Locate the cell with the specified text and output its [X, Y] center coordinate. 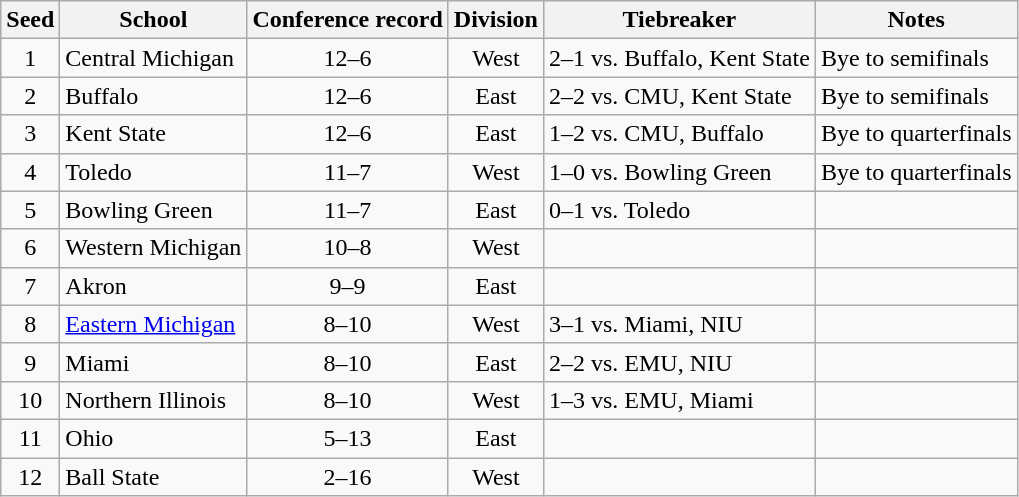
Kent State [154, 134]
Akron [154, 286]
Toledo [154, 172]
Buffalo [154, 96]
2–2 vs. CMU, Kent State [679, 96]
2–16 [348, 477]
Division [496, 20]
12 [30, 477]
Miami [154, 362]
1–3 vs. EMU, Miami [679, 400]
Ball State [154, 477]
10–8 [348, 248]
School [154, 20]
1–0 vs. Bowling Green [679, 172]
1–2 vs. CMU, Buffalo [679, 134]
9 [30, 362]
Notes [916, 20]
6 [30, 248]
5–13 [348, 438]
Eastern Michigan [154, 324]
8 [30, 324]
5 [30, 210]
2–1 vs. Buffalo, Kent State [679, 58]
7 [30, 286]
10 [30, 400]
1 [30, 58]
11 [30, 438]
9–9 [348, 286]
0–1 vs. Toledo [679, 210]
Ohio [154, 438]
Tiebreaker [679, 20]
Northern Illinois [154, 400]
Seed [30, 20]
2–2 vs. EMU, NIU [679, 362]
Bowling Green [154, 210]
Central Michigan [154, 58]
2 [30, 96]
4 [30, 172]
3–1 vs. Miami, NIU [679, 324]
3 [30, 134]
Conference record [348, 20]
Western Michigan [154, 248]
